Capture the cell that displays the provided text and extract its [X, Y] central coordinate. 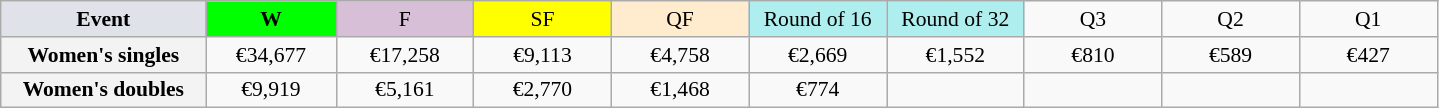
W [271, 19]
Event [104, 19]
€17,258 [405, 55]
€2,770 [543, 90]
€774 [818, 90]
Q1 [1368, 19]
€9,919 [271, 90]
QF [680, 19]
€5,161 [405, 90]
€9,113 [543, 55]
€4,758 [680, 55]
€1,552 [955, 55]
Round of 32 [955, 19]
Women's singles [104, 55]
€810 [1093, 55]
€1,468 [680, 90]
Q3 [1093, 19]
€34,677 [271, 55]
Round of 16 [818, 19]
F [405, 19]
Q2 [1231, 19]
€589 [1231, 55]
SF [543, 19]
Women's doubles [104, 90]
€2,669 [818, 55]
€427 [1368, 55]
